Find where the given text appears and provide that cell's center as [X, Y] coordinate. 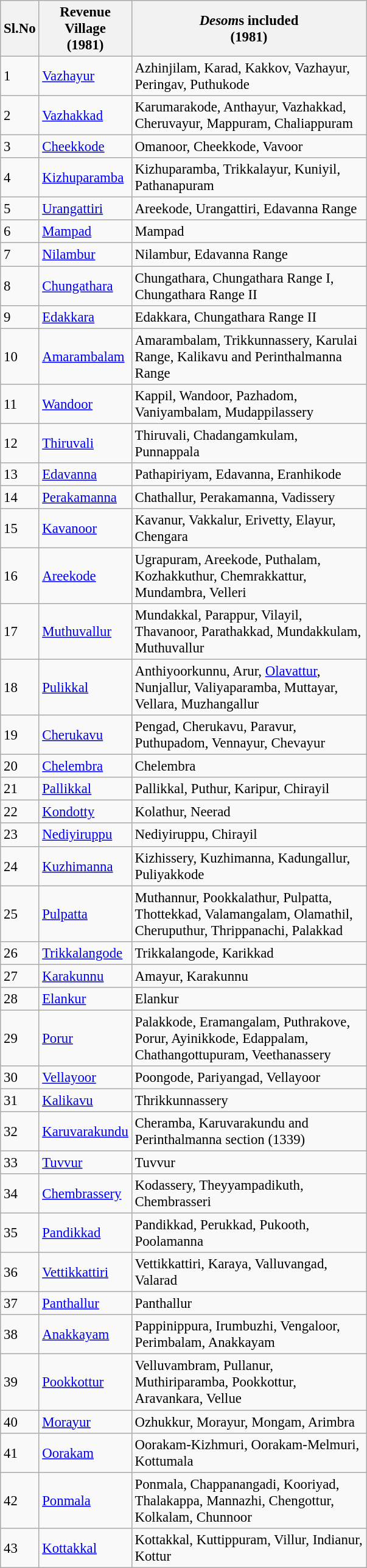
Kolathur, Neerad [249, 812]
37 [19, 1304]
Kavanur, Vakkalur, Erivetty, Elayur, Chengara [249, 529]
Chembrassery [85, 1194]
Kodassery, Theyyampadikuth, Chembrasseri [249, 1194]
Kavanoor [85, 529]
Amayur, Karakunnu [249, 976]
35 [19, 1233]
Ponmala, Chappanangadi, Kooriyad, Thalakappa, Mannazhi, Chengottur, Kolkalam, Chunnoor [249, 1500]
Revenue Village(1981) [85, 29]
39 [19, 1382]
25 [19, 914]
Chungathara [85, 286]
10 [19, 356]
14 [19, 497]
Amarambalam [85, 356]
42 [19, 1500]
Oorakam-Kizhmuri, Oorakam-Melmuri, Kottumala [249, 1452]
38 [19, 1334]
36 [19, 1272]
Nediyiruppu [85, 835]
Vellayoor [85, 1078]
Thrikkunnassery [249, 1100]
Pandikkad, Perukkad, Pukooth, Poolamanna [249, 1233]
26 [19, 953]
32 [19, 1132]
13 [19, 475]
Kizhuparamba, Trikkalayur, Kuniyil, Pathanapuram [249, 178]
8 [19, 286]
Karumarakode, Anthayur, Vazhakkad, Cheruvayur, Mappuram, Chaliappuram [249, 116]
Kondotty [85, 812]
Pookkottur [85, 1382]
30 [19, 1078]
Ponmala [85, 1500]
Anthiyoorkunnu, Arur, Olavattur, Nunjallur, Valiyaparamba, Muttayar, Vellara, Muzhangallur [249, 688]
Nilambur [85, 255]
Pulikkal [85, 688]
Amarambalam, Trikkunnassery, Karulai Range, Kalikavu and Perinthalmanna Range [249, 356]
Vettikkattiri [85, 1272]
Kizhuparamba [85, 178]
Pallikkal [85, 789]
Trikkalangode [85, 953]
6 [19, 232]
Morayur [85, 1422]
43 [19, 1547]
Sl.No [19, 29]
27 [19, 976]
Vazhayur [85, 77]
3 [19, 147]
Karakunnu [85, 976]
Muthannur, Pookkalathur, Pulpatta, Thottekkad, Valamangalam, Olamathil, Cheruputhur, Thrippanachi, Palakkad [249, 914]
Chathallur, Perakamanna, Vadissery [249, 497]
24 [19, 866]
Kalikavu [85, 1100]
Areekode [85, 576]
Velluvambram, Pullanur, Muthiriparamba, Pookkottur, Aravankara, Vellue [249, 1382]
Nilambur, Edavanna Range [249, 255]
15 [19, 529]
2 [19, 116]
Muthuvallur [85, 632]
Ugrapuram, Areekode, Puthalam, Kozhakkuthur, Chemrakkattur, Mundambra, Velleri [249, 576]
Kuzhimanna [85, 866]
20 [19, 766]
Thiruvali, Chadangamkulam, Punnappala [249, 443]
33 [19, 1163]
Cherukavu [85, 735]
Vazhakkad [85, 116]
Pallikkal, Puthur, Karipur, Chirayil [249, 789]
Ozhukkur, Morayur, Mongam, Arimbra [249, 1422]
Palakkode, Eramangalam, Puthrakove, Porur, Ayinikkode, Edappalam, Chathangottupuram, Veethanassery [249, 1038]
Thiruvali [85, 443]
Anakkayam [85, 1334]
19 [19, 735]
Desoms included(1981) [249, 29]
9 [19, 317]
41 [19, 1452]
Pappinippura, Irumbuzhi, Vengaloor, Perimbalam, Anakkayam [249, 1334]
31 [19, 1100]
Kottakkal [85, 1547]
Vettikkattiri, Karaya, Valluvangad, Valarad [249, 1272]
21 [19, 789]
11 [19, 403]
Edakkara, Chungathara Range II [249, 317]
Edavanna [85, 475]
Nediyiruppu, Chirayil [249, 835]
17 [19, 632]
7 [19, 255]
40 [19, 1422]
Pandikkad [85, 1233]
23 [19, 835]
Azhinjilam, Karad, Kakkov, Vazhayur, Peringav, Puthukode [249, 77]
Pengad, Cherukavu, Paravur, Puthupadom, Vennayur, Chevayur [249, 735]
Trikkalangode, Karikkad [249, 953]
Wandoor [85, 403]
Cheramba, Karuvarakundu and Perinthalmanna section (1339) [249, 1132]
Edakkara [85, 317]
34 [19, 1194]
Pathapiriyam, Edavanna, Eranhikode [249, 475]
16 [19, 576]
4 [19, 178]
22 [19, 812]
Pulpatta [85, 914]
1 [19, 77]
Poongode, Pariyangad, Vellayoor [249, 1078]
18 [19, 688]
29 [19, 1038]
5 [19, 209]
Areekode, Urangattiri, Edavanna Range [249, 209]
Chungathara, Chungathara Range I, Chungathara Range II [249, 286]
12 [19, 443]
Kizhissery, Kuzhimanna, Kadungallur, Puliyakkode [249, 866]
Cheekkode [85, 147]
Porur [85, 1038]
28 [19, 999]
Urangattiri [85, 209]
Mundakkal, Parappur, Vilayil, Thavanoor, Parathakkad, Mundakkulam, Muthuvallur [249, 632]
Perakamanna [85, 497]
Oorakam [85, 1452]
Omanoor, Cheekkode, Vavoor [249, 147]
Kottakkal, Kuttippuram, Villur, Indianur, Kottur [249, 1547]
Kappil, Wandoor, Pazhadom, Vaniyambalam, Mudappilassery [249, 403]
Karuvarakundu [85, 1132]
